Search for the cell housing the specified text and yield its [x, y] center coordinate. 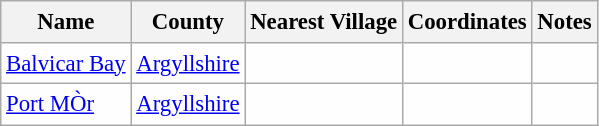
Notes [564, 22]
Nearest Village [324, 22]
Name [66, 22]
Balvicar Bay [66, 62]
Port MÒr [66, 104]
Coordinates [467, 22]
County [188, 22]
